Locate the cell with the specified text and output its (X, Y) center coordinate. 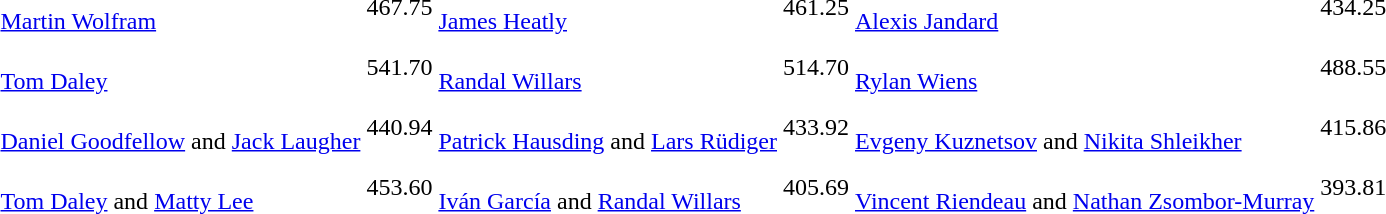
Randal Willars (608, 68)
541.70 (400, 68)
433.92 (816, 128)
514.70 (816, 68)
Rylan Wiens (1085, 68)
Patrick Hausding and Lars Rüdiger (608, 128)
Evgeny Kuznetsov and Nikita Shleikher (1085, 128)
440.94 (400, 128)
